Scan for the cell matching the given text and deliver its (X, Y) coordinate at center. 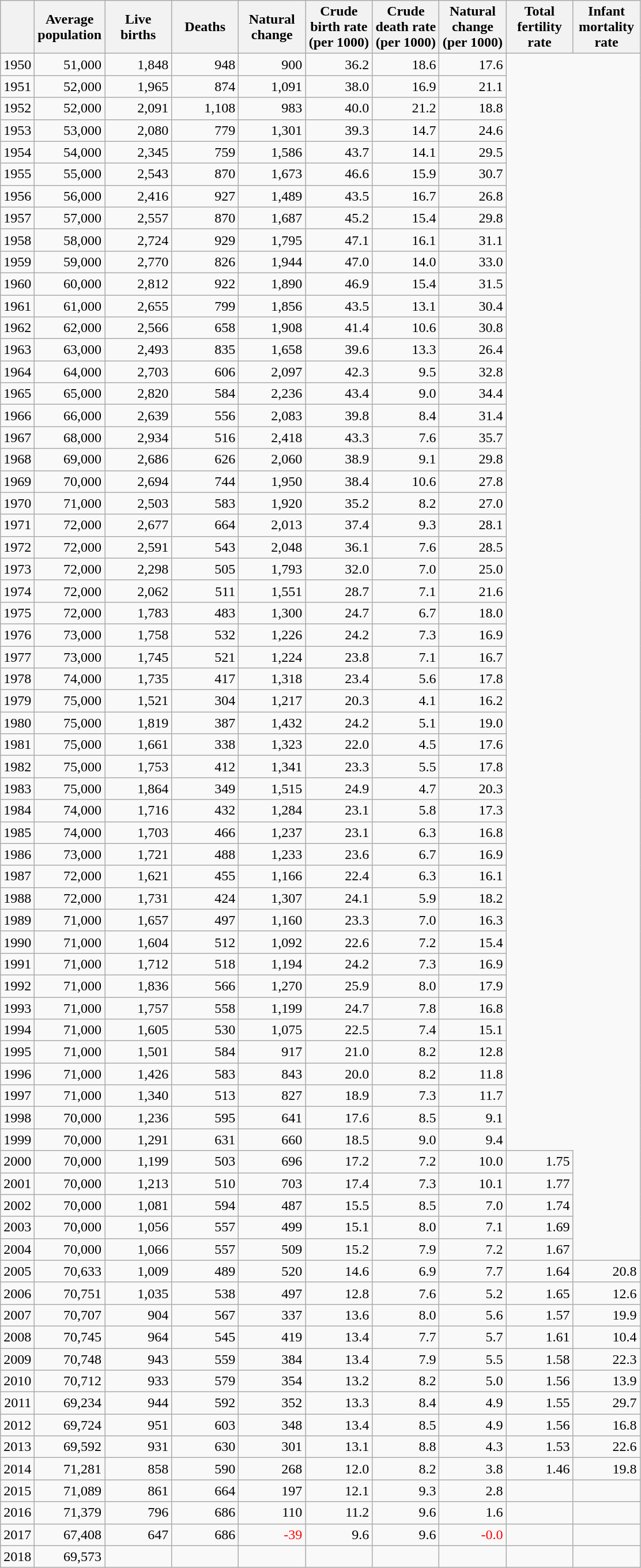
543 (205, 547)
1.61 (540, 1337)
27.0 (473, 503)
59,000 (70, 262)
1,489 (272, 196)
2,503 (138, 503)
16.2 (473, 701)
511 (205, 591)
14.6 (339, 1271)
46.9 (339, 284)
1,604 (138, 942)
17.4 (339, 1183)
1,551 (272, 591)
512 (205, 942)
5.9 (406, 898)
349 (205, 789)
69,724 (70, 1425)
71,089 (70, 1491)
626 (205, 459)
2,062 (138, 591)
505 (205, 569)
2010 (17, 1381)
1.67 (540, 1249)
1962 (17, 328)
983 (272, 108)
412 (205, 767)
1,341 (272, 767)
70,712 (70, 1381)
796 (138, 1513)
779 (205, 130)
1990 (17, 942)
Average population (70, 27)
1976 (17, 635)
1.46 (540, 1469)
1,864 (138, 789)
1,716 (138, 811)
1,687 (272, 218)
1,092 (272, 942)
8.8 (406, 1447)
1978 (17, 679)
558 (205, 1008)
20.0 (339, 1074)
2,703 (138, 372)
1,783 (138, 613)
2014 (17, 1469)
2,812 (138, 284)
10.4 (606, 1337)
1,795 (272, 240)
33.0 (473, 262)
1998 (17, 1118)
1,758 (138, 635)
22.4 (339, 876)
-0.0 (473, 1535)
19.8 (606, 1469)
1972 (17, 547)
432 (205, 811)
18.5 (339, 1140)
964 (138, 1337)
2007 (17, 1315)
32.0 (339, 569)
31.1 (473, 240)
1,323 (272, 745)
69,234 (70, 1403)
5.8 (406, 811)
1,340 (138, 1096)
1,586 (272, 152)
567 (205, 1315)
2009 (17, 1359)
Total fertility rate (540, 27)
1,920 (272, 503)
18.8 (473, 108)
2011 (17, 1403)
43.7 (339, 152)
658 (205, 328)
1,009 (138, 1271)
2,557 (138, 218)
518 (205, 964)
20.8 (606, 1271)
70,633 (70, 1271)
5.7 (473, 1337)
1981 (17, 745)
1952 (17, 108)
483 (205, 613)
2,345 (138, 152)
933 (138, 1381)
2015 (17, 1491)
631 (205, 1140)
944 (138, 1403)
197 (272, 1491)
15.5 (339, 1205)
2,724 (138, 240)
10.0 (473, 1162)
1995 (17, 1052)
268 (272, 1469)
1,291 (138, 1140)
1979 (17, 701)
57,000 (70, 218)
9.5 (406, 372)
943 (138, 1359)
1,432 (272, 723)
703 (272, 1183)
1,745 (138, 657)
28.1 (473, 525)
13.6 (339, 1315)
2,566 (138, 328)
14.0 (406, 262)
2,770 (138, 262)
1,521 (138, 701)
51,000 (70, 65)
1,515 (272, 789)
630 (205, 1447)
861 (138, 1491)
37.4 (339, 525)
488 (205, 854)
1,712 (138, 964)
56,000 (70, 196)
43.4 (339, 394)
1968 (17, 459)
1,657 (138, 920)
660 (272, 1140)
1980 (17, 723)
39.8 (339, 416)
2008 (17, 1337)
545 (205, 1337)
40.0 (339, 108)
70,748 (70, 1359)
12.1 (339, 1491)
2,091 (138, 108)
904 (138, 1315)
30.7 (473, 174)
28.5 (473, 547)
11.7 (473, 1096)
1,753 (138, 767)
18.9 (339, 1096)
922 (205, 284)
2001 (17, 1183)
Live births (138, 27)
520 (272, 1271)
1960 (17, 284)
1.53 (540, 1447)
2,686 (138, 459)
4.7 (406, 789)
532 (205, 635)
1.57 (540, 1315)
1,056 (138, 1227)
2,080 (138, 130)
23.8 (339, 657)
71,281 (70, 1469)
424 (205, 898)
1,950 (272, 481)
1970 (17, 503)
5.1 (406, 723)
30.4 (473, 306)
337 (272, 1315)
2004 (17, 1249)
1.77 (540, 1183)
1966 (17, 416)
1,217 (272, 701)
1999 (17, 1140)
21.2 (406, 108)
1985 (17, 832)
874 (205, 86)
28.7 (339, 591)
1993 (17, 1008)
22.5 (339, 1030)
647 (138, 1535)
1965 (17, 394)
799 (205, 306)
1,301 (272, 130)
696 (272, 1162)
39.6 (339, 350)
499 (272, 1227)
1,661 (138, 745)
2,591 (138, 547)
11.2 (339, 1513)
25.9 (339, 986)
513 (205, 1096)
47.1 (339, 240)
Deaths (205, 27)
21.1 (473, 86)
1,066 (138, 1249)
1957 (17, 218)
53,000 (70, 130)
2,934 (138, 438)
1951 (17, 86)
2002 (17, 1205)
1,848 (138, 65)
744 (205, 481)
1,270 (272, 986)
419 (272, 1337)
2017 (17, 1535)
71,379 (70, 1513)
858 (138, 1469)
13.9 (606, 1381)
18.2 (473, 898)
1.74 (540, 1205)
1,233 (272, 854)
25.0 (473, 569)
1,091 (272, 86)
31.4 (473, 416)
1983 (17, 789)
931 (138, 1447)
26.4 (473, 350)
1956 (17, 196)
1982 (17, 767)
16.3 (473, 920)
384 (272, 1359)
38.9 (339, 459)
1,605 (138, 1030)
41.4 (339, 328)
1.58 (540, 1359)
1961 (17, 306)
1,108 (205, 108)
62,000 (70, 328)
1991 (17, 964)
42.3 (339, 372)
26.8 (473, 196)
1,237 (272, 832)
2,694 (138, 481)
1984 (17, 811)
12.6 (606, 1293)
32.8 (473, 372)
30.8 (473, 328)
1971 (17, 525)
503 (205, 1162)
556 (205, 416)
1,658 (272, 350)
1,224 (272, 657)
2.8 (473, 1491)
22.3 (606, 1359)
4.3 (473, 1447)
17.9 (473, 986)
354 (272, 1381)
2016 (17, 1513)
1,703 (138, 832)
590 (205, 1469)
1,075 (272, 1030)
843 (272, 1074)
7.8 (406, 1008)
579 (205, 1381)
304 (205, 701)
15.9 (406, 174)
2012 (17, 1425)
530 (205, 1030)
1,836 (138, 986)
1,300 (272, 613)
1987 (17, 876)
69,592 (70, 1447)
24.9 (339, 789)
2003 (17, 1227)
1,194 (272, 964)
1,318 (272, 679)
2,048 (272, 547)
14.1 (406, 152)
11.8 (473, 1074)
929 (205, 240)
22.0 (339, 745)
17.2 (339, 1162)
1975 (17, 613)
60,000 (70, 284)
36.1 (339, 547)
1,965 (138, 86)
516 (205, 438)
7.4 (406, 1030)
1,908 (272, 328)
1,035 (138, 1293)
29.7 (606, 1403)
1953 (17, 130)
1954 (17, 152)
55,000 (70, 174)
64,000 (70, 372)
31.5 (473, 284)
1,856 (272, 306)
4.5 (406, 745)
1.64 (540, 1271)
70,707 (70, 1315)
46.6 (339, 174)
47.0 (339, 262)
66,000 (70, 416)
4.1 (406, 701)
1963 (17, 350)
2,493 (138, 350)
2,418 (272, 438)
2,060 (272, 459)
24.1 (339, 898)
1,673 (272, 174)
65,000 (70, 394)
1,819 (138, 723)
2,013 (272, 525)
827 (272, 1096)
1997 (17, 1096)
2,083 (272, 416)
1,735 (138, 679)
900 (272, 65)
10.1 (473, 1183)
36.2 (339, 65)
1955 (17, 174)
1958 (17, 240)
1,236 (138, 1118)
1973 (17, 569)
68,000 (70, 438)
9.4 (473, 1140)
35.2 (339, 503)
1,944 (272, 262)
34.4 (473, 394)
Natural change (per 1000) (473, 27)
2005 (17, 1271)
29.5 (473, 152)
538 (205, 1293)
Natural change (272, 27)
6.9 (406, 1271)
1,160 (272, 920)
1,501 (138, 1052)
23.4 (339, 679)
1,721 (138, 854)
21.0 (339, 1052)
5.0 (473, 1381)
67,408 (70, 1535)
2,236 (272, 394)
510 (205, 1183)
1,307 (272, 898)
Crude birth rate (per 1000) (339, 27)
12.0 (339, 1469)
70,745 (70, 1337)
23.6 (339, 854)
1,426 (138, 1074)
835 (205, 350)
58,000 (70, 240)
45.2 (339, 218)
19.9 (606, 1315)
521 (205, 657)
2,677 (138, 525)
455 (205, 876)
1,213 (138, 1183)
-39 (272, 1535)
2,416 (138, 196)
1.55 (540, 1403)
43.3 (339, 438)
917 (272, 1052)
1,731 (138, 898)
1974 (17, 591)
1969 (17, 481)
2006 (17, 1293)
1,621 (138, 876)
2,655 (138, 306)
1,890 (272, 284)
2000 (17, 1162)
417 (205, 679)
21.6 (473, 591)
641 (272, 1118)
1,793 (272, 569)
61,000 (70, 306)
Infant mortality rate (606, 27)
17.3 (473, 811)
1.6 (473, 1513)
13.2 (339, 1381)
2,298 (138, 569)
14.7 (406, 130)
1977 (17, 657)
2,820 (138, 394)
54,000 (70, 152)
69,573 (70, 1556)
759 (205, 152)
352 (272, 1403)
110 (272, 1513)
592 (205, 1403)
1992 (17, 986)
951 (138, 1425)
1.65 (540, 1293)
27.8 (473, 481)
38.0 (339, 86)
38.4 (339, 481)
1,757 (138, 1008)
5.2 (473, 1293)
1950 (17, 65)
15.2 (339, 1249)
1959 (17, 262)
1,284 (272, 811)
18.6 (406, 65)
Crude death rate (per 1000) (406, 27)
566 (205, 986)
2018 (17, 1556)
301 (272, 1447)
594 (205, 1205)
39.3 (339, 130)
2,097 (272, 372)
63,000 (70, 350)
1989 (17, 920)
948 (205, 65)
2,543 (138, 174)
2,639 (138, 416)
1988 (17, 898)
1,166 (272, 876)
1.69 (540, 1227)
1967 (17, 438)
603 (205, 1425)
487 (272, 1205)
1964 (17, 372)
387 (205, 723)
70,751 (70, 1293)
1,081 (138, 1205)
338 (205, 745)
24.6 (473, 130)
489 (205, 1271)
1,226 (272, 635)
18.0 (473, 613)
1.75 (540, 1162)
3.8 (473, 1469)
826 (205, 262)
1994 (17, 1030)
19.0 (473, 723)
559 (205, 1359)
69,000 (70, 459)
35.7 (473, 438)
606 (205, 372)
927 (205, 196)
348 (272, 1425)
466 (205, 832)
1986 (17, 854)
2013 (17, 1447)
1996 (17, 1074)
595 (205, 1118)
509 (272, 1249)
